From the cell containing the given text, extract its center point as (X, Y) coordinate. 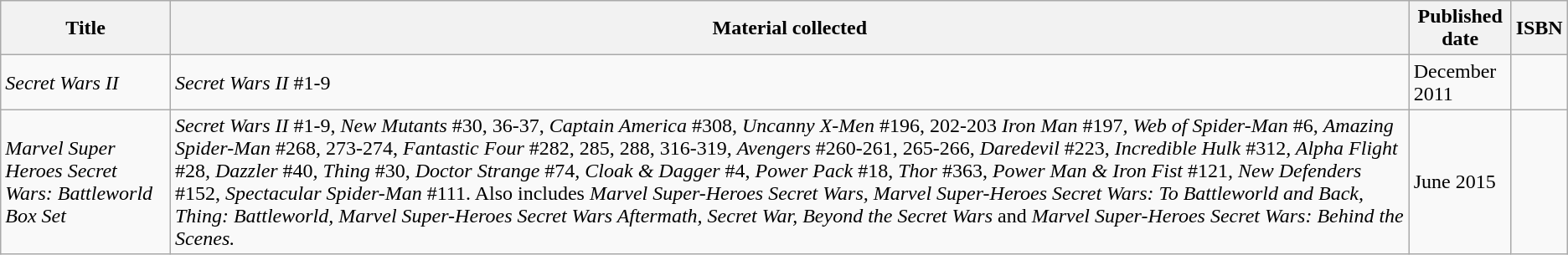
Material collected (789, 28)
Secret Wars II #1-9 (789, 82)
Published date (1460, 28)
Secret Wars II (85, 82)
June 2015 (1460, 182)
Title (85, 28)
Marvel Super Heroes Secret Wars: Battleworld Box Set (85, 182)
ISBN (1540, 28)
December 2011 (1460, 82)
